Return the [x, y] coordinate for the center point of the cell that contains the specified text.  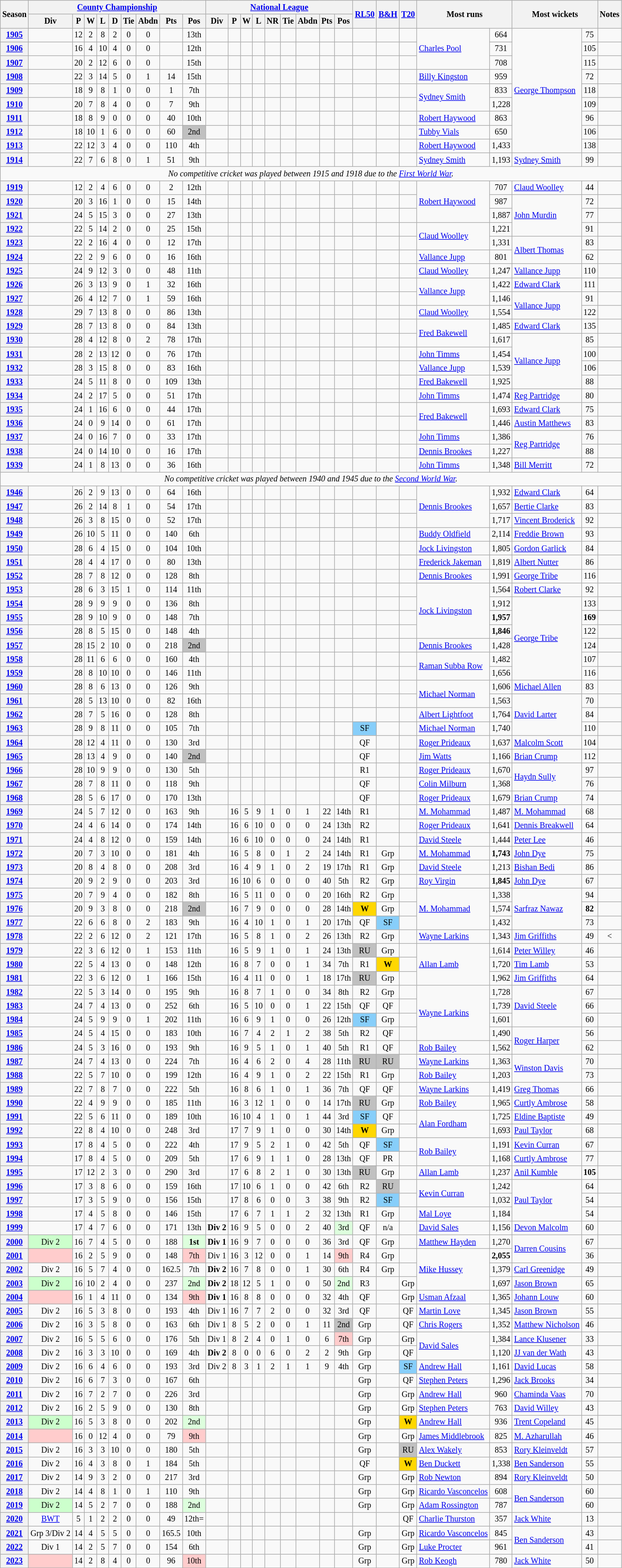
1,352 [501, 1325]
1938 [15, 452]
170 [171, 798]
Albert Thomas [547, 250]
1,433 [501, 146]
David Willey [547, 1409]
1933 [15, 382]
1994 [15, 1159]
M. Azharullah [547, 1436]
1923 [15, 243]
780 [501, 1561]
97 [589, 770]
1970 [15, 826]
1,343 [501, 936]
1,764 [501, 715]
George Thompson [547, 90]
1920 [15, 202]
Winston Davis [547, 1068]
126 [171, 687]
1,845 [501, 882]
Freddie Brown [547, 535]
1,637 [501, 742]
1,564 [501, 590]
61 [171, 423]
1,363 [501, 1062]
160 [171, 659]
1912 [15, 132]
1,846 [501, 632]
93 [589, 535]
Albert Nutter [547, 562]
987 [501, 202]
Matthew Nicholson [547, 1325]
195 [171, 992]
133 [589, 603]
608 [501, 1492]
650 [501, 132]
1,925 [501, 382]
1967 [15, 784]
217 [171, 1478]
135 [589, 326]
Alex Wakely [453, 1450]
1961 [15, 701]
David Larter [547, 715]
1,237 [501, 1172]
Chris Rogers [453, 1325]
1992 [15, 1131]
153 [171, 950]
1,242 [501, 1186]
Most wickets [555, 14]
1,932 [501, 493]
763 [501, 1409]
1969 [15, 812]
79 [171, 1436]
Raman Subba Row [453, 667]
National League [280, 7]
1948 [15, 520]
53 [589, 965]
1,446 [501, 423]
Vincent Broderick [547, 520]
Martin Love [453, 1312]
James Middlebrook [453, 1436]
1,213 [501, 867]
1,422 [501, 285]
189 [171, 1117]
2002 [15, 1269]
180 [171, 1450]
Mike Hussey [453, 1270]
1936 [15, 423]
57 [589, 1450]
1959 [15, 673]
John Murdin [547, 215]
Peter Willey [547, 950]
708 [501, 63]
1,368 [501, 784]
121 [171, 936]
1,161 [501, 1366]
1997 [15, 1200]
1927 [15, 299]
174 [171, 826]
D [115, 21]
1,474 [501, 396]
Jack Brooks [547, 1380]
Roger Harper [547, 1041]
1981 [15, 979]
2001 [15, 1256]
2012 [15, 1409]
NR [273, 21]
Anil Kumble [547, 1172]
115 [589, 63]
1,720 [501, 965]
845 [501, 1533]
Billy Kingston [453, 76]
1995 [15, 1172]
960 [501, 1395]
Malcolm Scott [547, 742]
1949 [15, 535]
185 [171, 1103]
BWT [51, 1519]
Darren Cousins [547, 1249]
165.5 [171, 1533]
1928 [15, 312]
801 [501, 257]
1,657 [501, 506]
Dennis Breakwell [547, 826]
1,656 [501, 673]
1,805 [501, 548]
David Lucas [547, 1366]
1,191 [501, 1145]
1,221 [501, 229]
1,717 [501, 520]
134 [171, 1297]
Albert Lightfoot [453, 715]
1979 [15, 950]
1,614 [501, 950]
166 [171, 979]
n/a [388, 1228]
2016 [15, 1463]
B&H [388, 14]
Haydn Sully [547, 777]
Eldine Baptiste [547, 1117]
1,227 [501, 452]
Tubby Vials [453, 132]
JJ van der Wath [547, 1353]
Usman Afzaal [453, 1297]
2022 [15, 1547]
2007 [15, 1339]
176 [171, 1339]
Ben Duckett [453, 1463]
Charles Pool [453, 49]
Frederick Jakeman [453, 562]
1,228 [501, 105]
1960 [15, 687]
12th= [194, 1519]
787 [501, 1506]
1985 [15, 1033]
2,114 [501, 535]
1924 [15, 257]
961 [501, 1547]
1,912 [501, 603]
1954 [15, 603]
No competitive cricket was played between 1915 and 1918 due to the First World War. [311, 173]
Charlie Thurston [453, 1519]
1,539 [501, 368]
2021 [15, 1533]
171 [171, 1228]
1988 [15, 1075]
25 [171, 229]
1,386 [501, 437]
1,365 [501, 1297]
1907 [15, 63]
Notes [610, 14]
100 [589, 354]
Austin Matthews [547, 423]
1925 [15, 271]
Gordon Garlick [547, 548]
Chaminda Vaas [547, 1395]
237 [171, 1283]
1906 [15, 49]
County Championship [117, 7]
124 [589, 645]
1,728 [501, 992]
1989 [15, 1089]
1,991 [501, 576]
138 [589, 146]
208 [171, 867]
52 [171, 520]
1,156 [501, 1228]
1,641 [501, 826]
1,454 [501, 354]
1964 [15, 742]
1996 [15, 1186]
1,740 [501, 729]
1,670 [501, 770]
Sarfraz Nawaz [547, 909]
1,444 [501, 839]
1914 [15, 160]
Robert Clarke [547, 590]
1953 [15, 590]
167 [171, 1380]
1,819 [501, 562]
Johann Louw [547, 1297]
1,193 [501, 160]
85 [589, 340]
111 [589, 285]
Adam Rossington [453, 1506]
56 [589, 1033]
1,432 [501, 923]
2014 [15, 1436]
41 [589, 1547]
1,962 [501, 979]
1,606 [501, 687]
Carl Greenidge [547, 1269]
99 [589, 160]
48 [171, 271]
2008 [15, 1353]
290 [171, 1172]
1,485 [501, 326]
1,384 [501, 1339]
1930 [15, 340]
1975 [15, 895]
936 [501, 1422]
1,563 [501, 701]
1921 [15, 215]
833 [501, 90]
1958 [15, 659]
136 [171, 603]
894 [501, 1478]
1,487 [501, 812]
1965 [15, 756]
2,055 [501, 1256]
2019 [15, 1506]
1950 [15, 548]
1,887 [501, 215]
1957 [15, 645]
19 [327, 867]
181 [171, 853]
1962 [15, 715]
1,032 [501, 1200]
1,554 [501, 312]
1,697 [501, 1283]
1,574 [501, 909]
1,348 [501, 465]
1908 [15, 76]
Most runs [465, 14]
27 [171, 215]
Season [15, 14]
1998 [15, 1214]
Bill Merritt [547, 465]
Grp 3/Div 2 [51, 1533]
2003 [15, 1283]
1,725 [501, 1117]
1974 [15, 882]
Roy Virgin [453, 882]
Jim Watts [453, 756]
1,428 [501, 645]
853 [501, 1450]
Bishan Bedi [547, 867]
2000 [15, 1242]
Rob Keogh [453, 1561]
1st [194, 1242]
1,482 [501, 659]
1909 [15, 90]
Peter Lee [547, 839]
112 [589, 756]
Trent Copeland [547, 1422]
1905 [15, 35]
1976 [15, 909]
1951 [15, 562]
1935 [15, 409]
< [610, 936]
1,617 [501, 340]
1972 [15, 853]
2017 [15, 1478]
94 [589, 895]
Buddy Oldfield [453, 535]
1939 [15, 465]
1947 [15, 506]
1,247 [501, 271]
2005 [15, 1312]
1911 [15, 118]
1990 [15, 1103]
1980 [15, 965]
1934 [15, 396]
1,168 [501, 1159]
1,120 [501, 1353]
1,270 [501, 1242]
2015 [15, 1450]
1993 [15, 1145]
1,743 [501, 853]
226 [171, 1395]
1910 [15, 105]
1,146 [501, 299]
1983 [15, 1006]
1999 [15, 1228]
1984 [15, 1020]
156 [171, 1200]
1,296 [501, 1380]
Bertie Clarke [547, 506]
1932 [15, 368]
209 [171, 1159]
1,562 [501, 1048]
2004 [15, 1297]
2006 [15, 1325]
357 [501, 1519]
1,166 [501, 756]
1966 [15, 770]
1991 [15, 1117]
199 [171, 1075]
74 [589, 798]
1,419 [501, 1089]
1986 [15, 1048]
78 [171, 340]
PR [388, 1159]
1937 [15, 437]
1955 [15, 618]
2018 [15, 1492]
59 [171, 299]
863 [501, 118]
Mal Loye [453, 1214]
R3 [364, 1283]
248 [171, 1131]
2010 [15, 1380]
1968 [15, 798]
224 [171, 1062]
184 [171, 1463]
1926 [15, 285]
731 [501, 49]
1971 [15, 839]
1,965 [501, 1103]
Alan Fordham [453, 1124]
154 [171, 1547]
45 [589, 1422]
959 [501, 76]
182 [171, 895]
107 [589, 659]
2011 [15, 1395]
1963 [15, 729]
162.5 [171, 1269]
T20 [408, 14]
1,203 [501, 1075]
No competitive cricket was played between 1940 and 1945 due to the Second World War. [311, 479]
2013 [15, 1422]
1929 [15, 326]
1952 [15, 576]
1,345 [501, 1312]
1,739 [501, 1006]
Luke Procter [453, 1547]
2023 [15, 1561]
Greg Thomas [547, 1089]
1,379 [501, 1269]
1,601 [501, 1020]
1922 [15, 229]
Matthew Hayden [453, 1242]
Rob Newton [453, 1478]
1977 [15, 923]
114 [171, 590]
Tim Lamb [547, 965]
1,490 [501, 1033]
1919 [15, 188]
29 [78, 312]
1987 [15, 1062]
1,679 [501, 798]
1982 [15, 992]
Lance Klusener [547, 1339]
Devon Malcolm [547, 1228]
2020 [15, 1519]
203 [171, 882]
664 [501, 35]
1,184 [501, 1214]
707 [501, 188]
2009 [15, 1366]
Colin Milburn [453, 784]
1,957 [501, 618]
1913 [15, 146]
1956 [15, 632]
RL50 [364, 14]
1931 [15, 354]
1,331 [501, 243]
1946 [15, 493]
65 [589, 1283]
1973 [15, 867]
1978 [15, 936]
Michael Allen [547, 687]
252 [171, 1006]
825 [501, 1436]
